Identify which cell holds the provided text, then report its [X, Y] central coordinate. 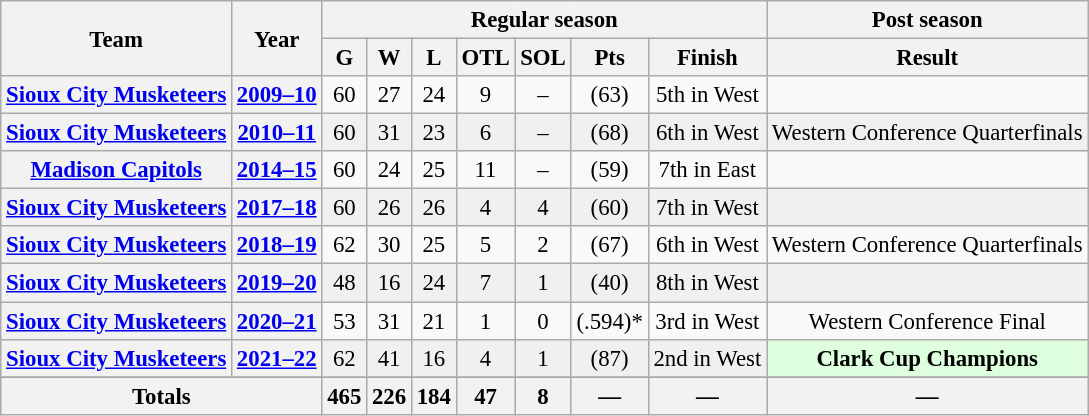
2nd in West [707, 358]
0 [543, 321]
SOL [543, 58]
Pts [610, 58]
2 [543, 245]
8 [543, 396]
Team [116, 38]
L [434, 58]
Regular season [544, 20]
G [344, 58]
W [390, 58]
(63) [610, 95]
(.594)* [610, 321]
7th in East [707, 170]
184 [434, 396]
48 [344, 283]
8th in West [707, 283]
2010–11 [277, 133]
2020–21 [277, 321]
7th in West [707, 208]
OTL [486, 58]
2017–18 [277, 208]
11 [486, 170]
27 [390, 95]
47 [486, 396]
21 [434, 321]
Year [277, 38]
2009–10 [277, 95]
(67) [610, 245]
Post season [928, 20]
3rd in West [707, 321]
Madison Capitols [116, 170]
Totals [162, 396]
(59) [610, 170]
465 [344, 396]
Result [928, 58]
(68) [610, 133]
(40) [610, 283]
2018–19 [277, 245]
6 [486, 133]
2014–15 [277, 170]
Finish [707, 58]
Western Conference Final [928, 321]
41 [390, 358]
5 [486, 245]
23 [434, 133]
30 [390, 245]
7 [486, 283]
Clark Cup Champions [928, 358]
2021–22 [277, 358]
53 [344, 321]
(87) [610, 358]
(60) [610, 208]
5th in West [707, 95]
2019–20 [277, 283]
226 [390, 396]
9 [486, 95]
